Find where the given text appears and provide that cell's center as (x, y) coordinate. 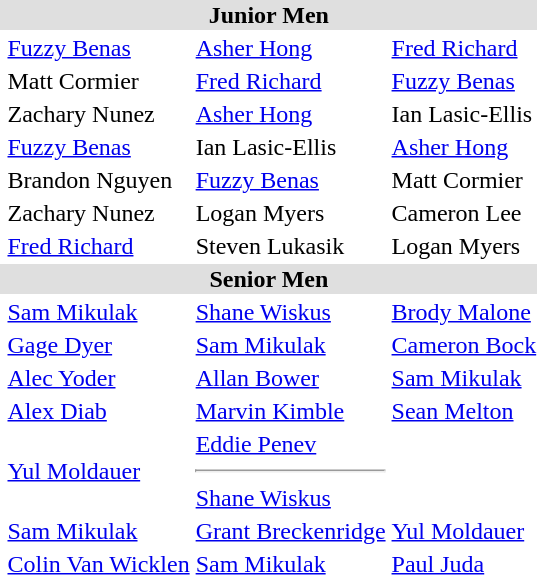
Allan Bower (290, 378)
Gage Dyer (98, 345)
Alec Yoder (98, 378)
Logan Myers (290, 213)
Matt Cormier (98, 81)
Yul Moldauer (98, 471)
Eddie PenevShane Wiskus (290, 471)
Brandon Nguyen (98, 180)
Shane Wiskus (290, 312)
Steven Lukasik (290, 246)
Grant Breckenridge (290, 531)
Alex Diab (98, 411)
Ian Lasic-Ellis (290, 147)
Marvin Kimble (290, 411)
